Extract the [x, y] coordinate from the center of the cell holding the provided text.  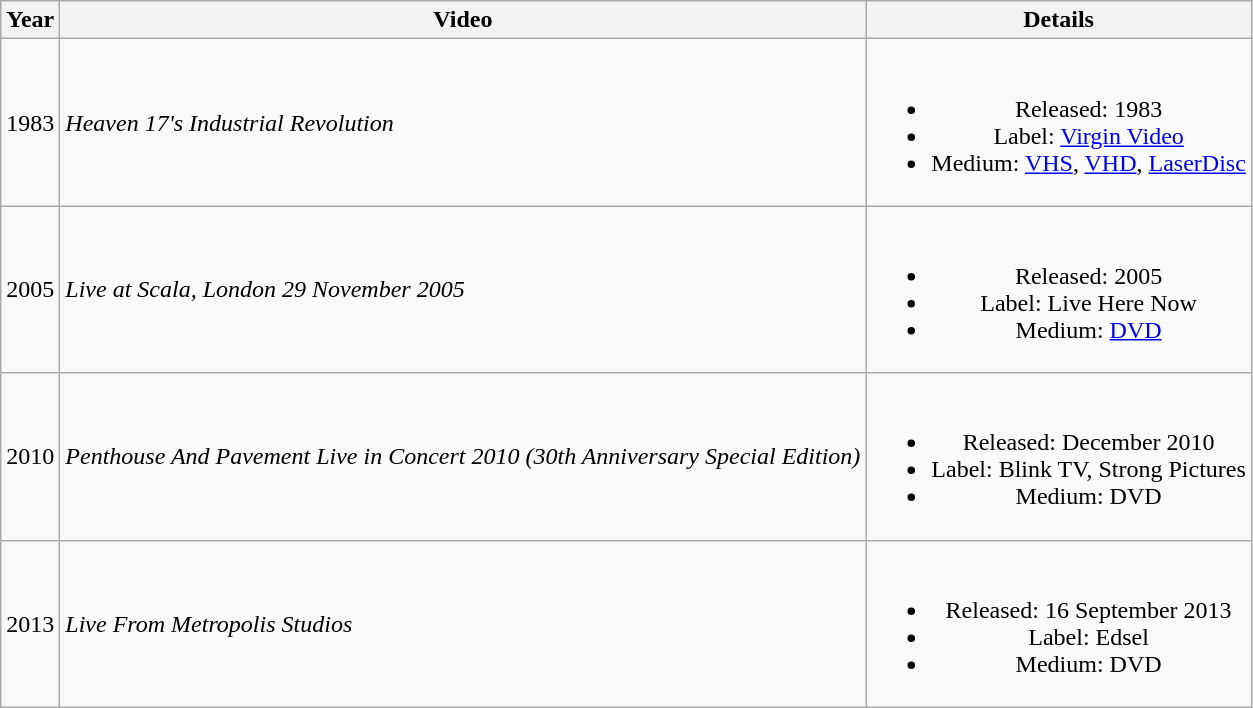
Released: December 2010Label: Blink TV, Strong PicturesMedium: DVD [1059, 456]
2010 [30, 456]
Details [1059, 20]
Penthouse And Pavement Live in Concert 2010 (30th Anniversary Special Edition) [463, 456]
Heaven 17's Industrial Revolution [463, 122]
Released: 2005Label: Live Here NowMedium: DVD [1059, 290]
2005 [30, 290]
Year [30, 20]
Live at Scala, London 29 November 2005 [463, 290]
Released: 1983Label: Virgin VideoMedium: VHS, VHD, LaserDisc [1059, 122]
Live From Metropolis Studios [463, 624]
Video [463, 20]
2013 [30, 624]
1983 [30, 122]
Released: 16 September 2013Label: EdselMedium: DVD [1059, 624]
